Search for the cell housing the specified text and yield its (x, y) center coordinate. 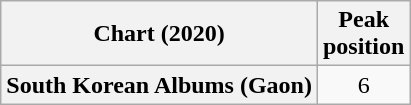
Chart (2020) (160, 34)
6 (363, 85)
Peakposition (363, 34)
South Korean Albums (Gaon) (160, 85)
